For the text-containing cell, return its midpoint in [x, y] coordinate format. 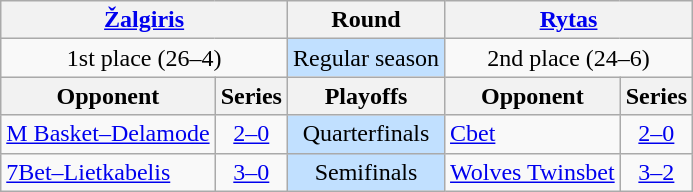
2nd place (24–6) [569, 58]
1st place (26–4) [144, 58]
7Bet–Lietkabelis [108, 172]
3–2 [656, 172]
M Basket–Delamode [108, 134]
3–0 [251, 172]
Quarterfinals [366, 134]
Cbet [533, 134]
Rytas [569, 20]
Wolves Twinsbet [533, 172]
Semifinals [366, 172]
Žalgiris [144, 20]
Regular season [366, 58]
Round [366, 20]
Playoffs [366, 96]
